Detect which cell encompasses the target text, then output its [x, y] center coordinate. 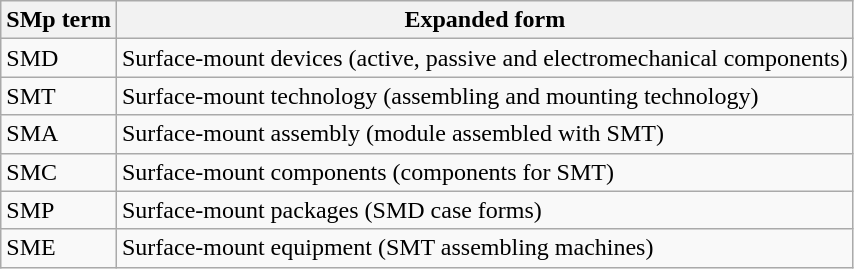
SMC [59, 172]
Surface-mount devices (active, passive and electromechanical components) [484, 58]
Surface-mount components (components for SMT) [484, 172]
Surface-mount technology (assembling and mounting technology) [484, 96]
Surface-mount assembly (module assembled with SMT) [484, 134]
Expanded form [484, 20]
SMP [59, 210]
Surface-mount packages (SMD case forms) [484, 210]
SMA [59, 134]
SMD [59, 58]
SME [59, 248]
SMp term [59, 20]
Surface-mount equipment (SMT assembling machines) [484, 248]
SMT [59, 96]
